Detect which cell encompasses the target text, then output its (X, Y) center coordinate. 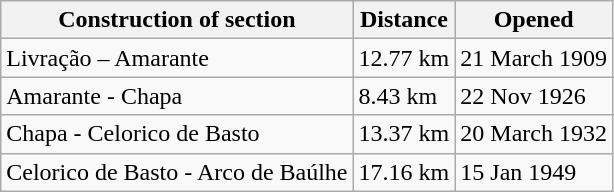
Chapa - Celorico de Basto (177, 134)
Livração – Amarante (177, 58)
22 Nov 1926 (534, 96)
12.77 km (404, 58)
Opened (534, 20)
20 March 1932 (534, 134)
8.43 km (404, 96)
13.37 km (404, 134)
17.16 km (404, 172)
Amarante - Chapa (177, 96)
15 Jan 1949 (534, 172)
21 March 1909 (534, 58)
Celorico de Basto - Arco de Baúlhe (177, 172)
Construction of section (177, 20)
Distance (404, 20)
